Determine the [x, y] coordinate at the center of the cell enclosing the given text.  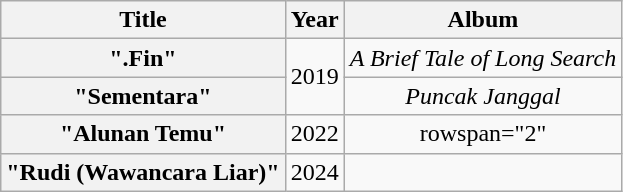
2024 [314, 172]
"Alunan Temu" [143, 134]
2022 [314, 134]
A Brief Tale of Long Search [483, 58]
".Fin" [143, 58]
2019 [314, 77]
Title [143, 20]
Album [483, 20]
Year [314, 20]
Puncak Janggal [483, 96]
"Sementara" [143, 96]
"Rudi (Wawancara Liar)" [143, 172]
rowspan="2" [483, 134]
